Find where the given text appears and provide that cell's center as (X, Y) coordinate. 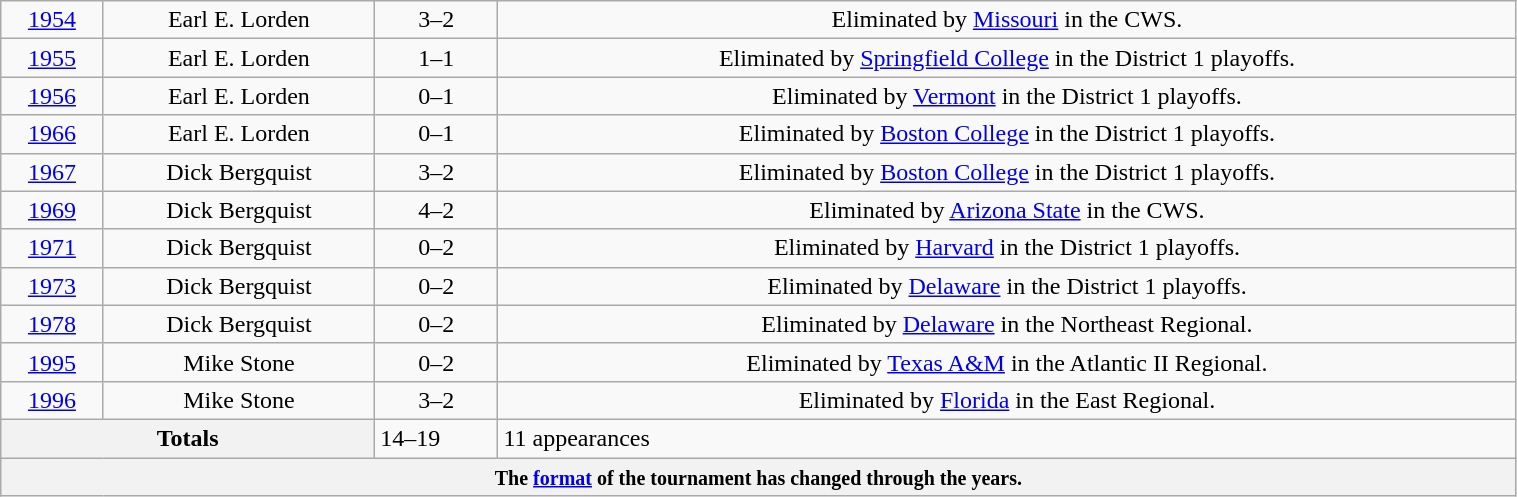
1955 (52, 58)
The format of the tournament has changed through the years. (758, 477)
1973 (52, 286)
11 appearances (1007, 438)
1956 (52, 96)
1978 (52, 324)
Eliminated by Missouri in the CWS. (1007, 20)
Eliminated by Texas A&M in the Atlantic II Regional. (1007, 362)
Eliminated by Florida in the East Regional. (1007, 400)
4–2 (436, 210)
Eliminated by Delaware in the District 1 playoffs. (1007, 286)
Totals (188, 438)
1969 (52, 210)
Eliminated by Harvard in the District 1 playoffs. (1007, 248)
1–1 (436, 58)
Eliminated by Delaware in the Northeast Regional. (1007, 324)
Eliminated by Arizona State in the CWS. (1007, 210)
1996 (52, 400)
1971 (52, 248)
1995 (52, 362)
1967 (52, 172)
1966 (52, 134)
Eliminated by Vermont in the District 1 playoffs. (1007, 96)
Eliminated by Springfield College in the District 1 playoffs. (1007, 58)
14–19 (436, 438)
1954 (52, 20)
